Search for the cell housing the specified text and yield its [x, y] center coordinate. 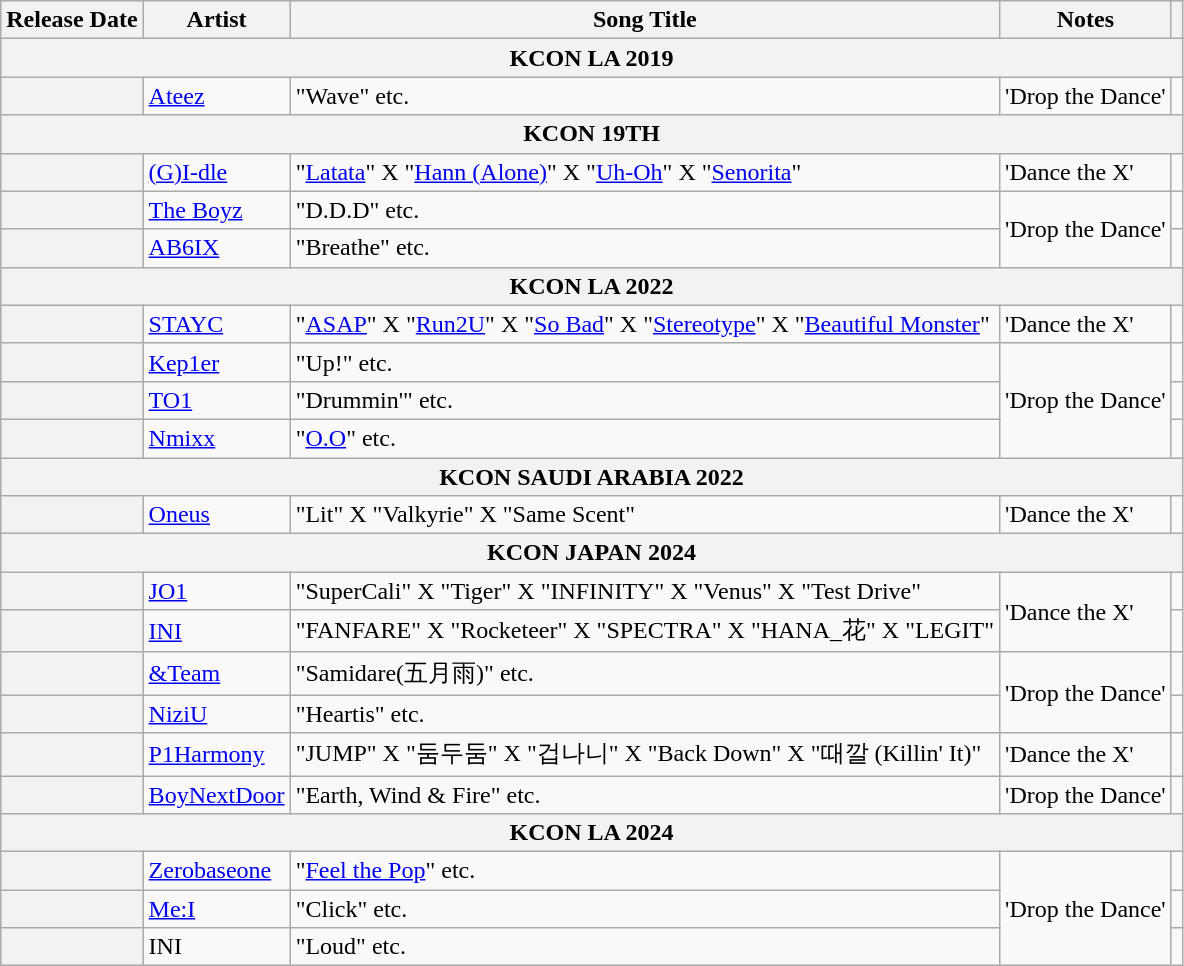
Kep1er [216, 362]
Release Date [72, 20]
Oneus [216, 515]
"O.O" etc. [644, 438]
Ateez [216, 96]
"Wave" etc. [644, 96]
KCON 19TH [592, 134]
Song Title [644, 20]
"Click" etc. [644, 909]
STAYC [216, 324]
TO1 [216, 400]
KCON LA 2019 [592, 58]
Me:I [216, 909]
The Boyz [216, 210]
"Feel the Pop" etc. [644, 871]
KCON LA 2022 [592, 286]
P1Harmony [216, 754]
JO1 [216, 591]
KCON JAPAN 2024 [592, 553]
"FANFARE" X "Rocketeer" X "SPECTRA" X "HANA_花" X "LEGIT" [644, 632]
&Team [216, 674]
Notes [1086, 20]
"Samidare(五月雨)" etc. [644, 674]
(G)I-dle [216, 172]
KCON LA 2024 [592, 833]
Nmixx [216, 438]
Artist [216, 20]
"Lit" X "Valkyrie" X "Same Scent" [644, 515]
"D.D.D" etc. [644, 210]
"JUMP" X "둠두둠" X "겁나니" X "Back Down" X "때깔 (Killin' It)" [644, 754]
"ASAP" X "Run2U" X "So Bad" X "Stereotype" X "Beautiful Monster" [644, 324]
BoyNextDoor [216, 795]
"SuperCali" X "Tiger" X "INFINITY" X "Venus" X "Test Drive" [644, 591]
KCON SAUDI ARABIA 2022 [592, 477]
"Earth, Wind & Fire" etc. [644, 795]
"Drummin'" etc. [644, 400]
"Up!" etc. [644, 362]
"Breathe" etc. [644, 248]
"Heartis" etc. [644, 714]
AB6IX [216, 248]
"Latata" X "Hann (Alone)" X "Uh-Oh" X "Senorita" [644, 172]
"Loud" etc. [644, 947]
Zerobaseone [216, 871]
NiziU [216, 714]
